Determine the [x, y] coordinate at the center of the cell enclosing the given text.  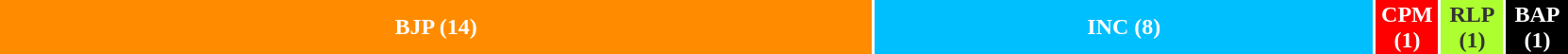
BAP (1) [1537, 27]
INC (8) [1124, 27]
RLP (1) [1472, 27]
BJP (14) [436, 27]
CPM (1) [1407, 27]
